Find where the given text appears and provide that cell's center as (x, y) coordinate. 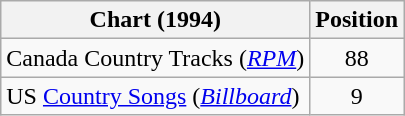
Chart (1994) (156, 20)
88 (357, 58)
Position (357, 20)
9 (357, 96)
US Country Songs (Billboard) (156, 96)
Canada Country Tracks (RPM) (156, 58)
